From the cell containing the given text, extract its center point as [x, y] coordinate. 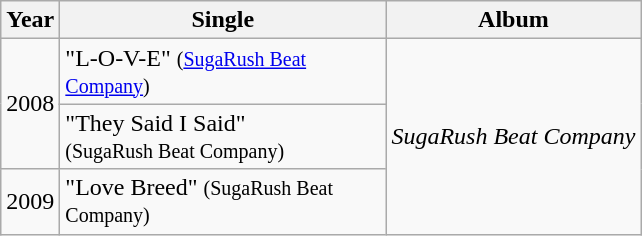
Single [223, 20]
2008 [30, 104]
SugaRush Beat Company [514, 136]
Album [514, 20]
"They Said I Said" (SugaRush Beat Company) [223, 136]
2009 [30, 202]
Year [30, 20]
"Love Breed" (SugaRush Beat Company) [223, 202]
"L-O-V-E" (SugaRush Beat Company) [223, 72]
